Determine the [x, y] coordinate at the center of the cell enclosing the given text.  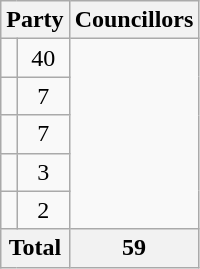
Party [35, 20]
40 [43, 58]
Total [35, 248]
Councillors [134, 20]
3 [43, 172]
59 [134, 248]
2 [43, 210]
